From the cell containing the given text, extract its center point as [X, Y] coordinate. 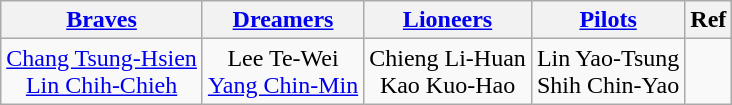
Ref [708, 20]
Chang Tsung-HsienLin Chih-Chieh [102, 72]
Dreamers [282, 20]
Chieng Li-HuanKao Kuo-Hao [448, 72]
Pilots [608, 20]
Braves [102, 20]
Lin Yao-TsungShih Chin-Yao [608, 72]
Lioneers [448, 20]
Lee Te-WeiYang Chin-Min [282, 72]
